Output the [x, y] coordinate of the center of the cell containing the given text.  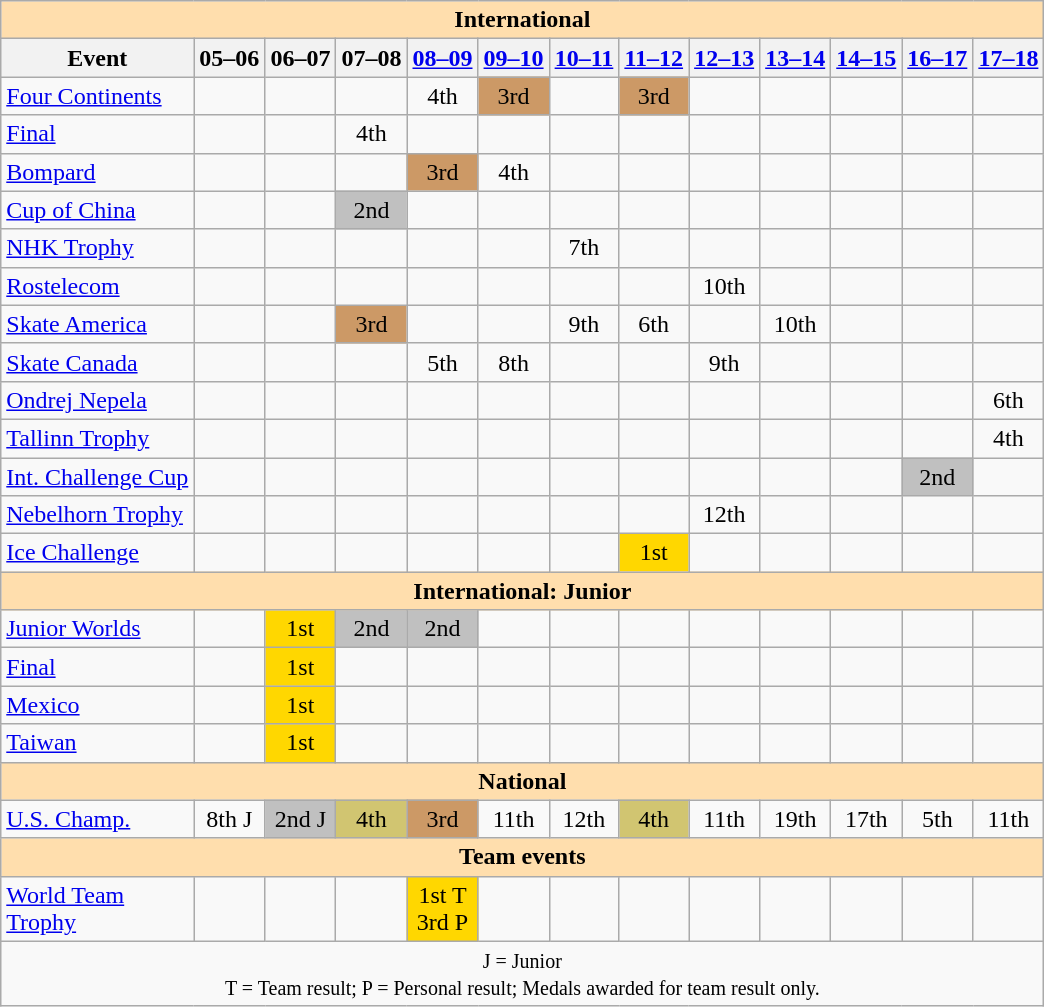
13–14 [796, 58]
17–18 [1008, 58]
World TeamTrophy [98, 908]
8th [514, 362]
National [522, 781]
16–17 [938, 58]
12–13 [724, 58]
17th [866, 819]
Event [98, 58]
2nd J [300, 819]
International [522, 20]
U.S. Champ. [98, 819]
Ondrej Nepela [98, 400]
Bompard [98, 172]
09–10 [514, 58]
Ice Challenge [98, 553]
Tallinn Trophy [98, 438]
Rostelecom [98, 286]
08–09 [442, 58]
Skate Canada [98, 362]
07–08 [372, 58]
05–06 [230, 58]
NHK Trophy [98, 248]
International: Junior [522, 591]
Cup of China [98, 210]
10–11 [584, 58]
11–12 [654, 58]
Skate America [98, 324]
Team events [522, 857]
1st T 3rd P [442, 908]
Mexico [98, 705]
Taiwan [98, 743]
7th [584, 248]
19th [796, 819]
Junior Worlds [98, 629]
8th J [230, 819]
Int. Challenge Cup [98, 477]
Nebelhorn Trophy [98, 515]
06–07 [300, 58]
J = Junior T = Team result; P = Personal result; Medals awarded for team result only. [522, 974]
Four Continents [98, 96]
14–15 [866, 58]
